Pinpoint the cell where the given text exists, returning its [x, y] midpoint coordinate. 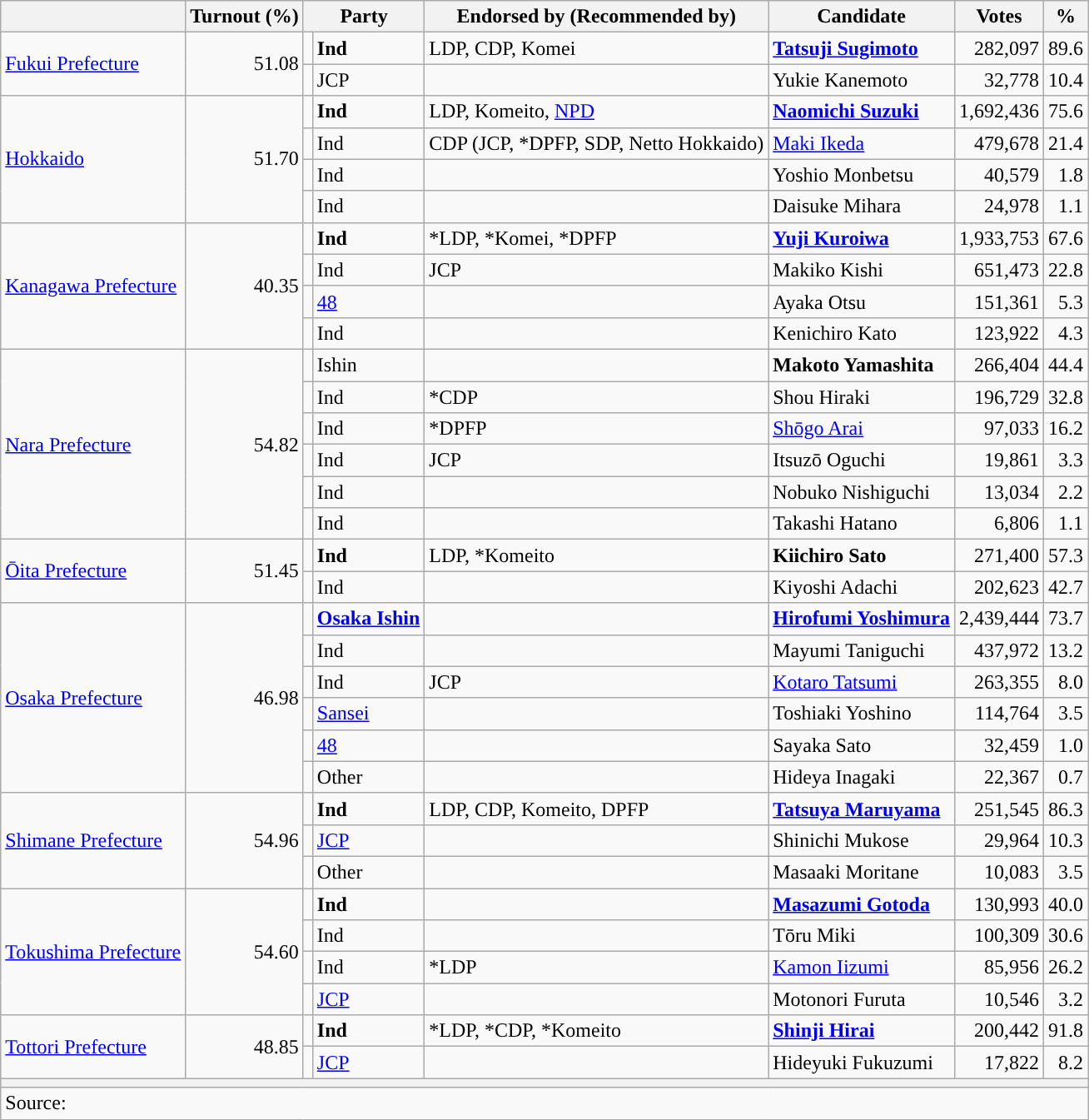
86.3 [1066, 809]
Fukui Prefecture [93, 64]
Yuji Kuroiwa [862, 238]
Nara Prefecture [93, 444]
8.2 [1066, 1063]
Endorsed by (Recommended by) [596, 17]
Kiichiro Sato [862, 555]
263,355 [999, 682]
Daisuke Mihara [862, 207]
10.3 [1066, 840]
3.2 [1066, 999]
13,034 [999, 492]
114,764 [999, 714]
Masaaki Moritane [862, 872]
*LDP, *Komei, *DPFP [596, 238]
Tatsuji Sugimoto [862, 48]
40.0 [1066, 903]
Source: [544, 1103]
Ōita Prefecture [93, 571]
Hirofumi Yoshimura [862, 619]
Nobuko Nishiguchi [862, 492]
57.3 [1066, 555]
Osaka Ishin [368, 619]
Kanagawa Prefecture [93, 286]
266,404 [999, 365]
2.2 [1066, 492]
LDP, CDP, Komeito, DPFP [596, 809]
26.2 [1066, 968]
% [1066, 17]
123,922 [999, 333]
6,806 [999, 524]
89.6 [1066, 48]
*CDP [596, 397]
Hideyuki Fukuzumi [862, 1063]
75.6 [1066, 112]
40.35 [245, 286]
5.3 [1066, 301]
Shimane Prefecture [93, 840]
16.2 [1066, 429]
Shōgo Arai [862, 429]
Makiko Kishi [862, 270]
8.0 [1066, 682]
30.6 [1066, 936]
1.8 [1066, 175]
130,993 [999, 903]
Sayaka Sato [862, 745]
4.3 [1066, 333]
LDP, Komeito, NPD [596, 112]
479,678 [999, 143]
24,978 [999, 207]
32,778 [999, 80]
42.7 [1066, 587]
54.60 [245, 951]
22.8 [1066, 270]
CDP (JCP, *DPFP, SDP, Netto Hokkaido) [596, 143]
19,861 [999, 460]
44.4 [1066, 365]
Party [364, 17]
Shou Hiraki [862, 397]
54.96 [245, 840]
10.4 [1066, 80]
271,400 [999, 555]
282,097 [999, 48]
Takashi Hatano [862, 524]
Kenichiro Kato [862, 333]
Kiyoshi Adachi [862, 587]
151,361 [999, 301]
Yukie Kanemoto [862, 80]
Votes [999, 17]
Tōru Miki [862, 936]
48.85 [245, 1047]
Yoshio Monbetsu [862, 175]
51.45 [245, 571]
251,545 [999, 809]
32.8 [1066, 397]
Itsuzō Oguchi [862, 460]
2,439,444 [999, 619]
Tokushima Prefecture [93, 951]
Masazumi Gotoda [862, 903]
51.08 [245, 64]
Shinichi Mukose [862, 840]
1,692,436 [999, 112]
202,623 [999, 587]
*DPFP [596, 429]
Makoto Yamashita [862, 365]
Tottori Prefecture [93, 1047]
Motonori Furuta [862, 999]
Shinji Hirai [862, 1031]
Mayumi Taniguchi [862, 650]
13.2 [1066, 650]
Kamon Iizumi [862, 968]
54.82 [245, 444]
Hideya Inagaki [862, 777]
*LDP, *CDP, *Komeito [596, 1031]
437,972 [999, 650]
21.4 [1066, 143]
Tatsuya Maruyama [862, 809]
651,473 [999, 270]
Sansei [368, 714]
Hokkaido [93, 159]
10,083 [999, 872]
0.7 [1066, 777]
73.7 [1066, 619]
100,309 [999, 936]
*LDP [596, 968]
Osaka Prefecture [93, 698]
51.70 [245, 159]
17,822 [999, 1063]
91.8 [1066, 1031]
Candidate [862, 17]
Ishin [368, 365]
1.0 [1066, 745]
67.6 [1066, 238]
Naomichi Suzuki [862, 112]
Ayaka Otsu [862, 301]
85,956 [999, 968]
40,579 [999, 175]
LDP, CDP, Komei [596, 48]
3.3 [1066, 460]
Toshiaki Yoshino [862, 714]
LDP, *Komeito [596, 555]
46.98 [245, 698]
22,367 [999, 777]
1,933,753 [999, 238]
Maki Ikeda [862, 143]
10,546 [999, 999]
29,964 [999, 840]
Turnout (%) [245, 17]
97,033 [999, 429]
32,459 [999, 745]
196,729 [999, 397]
200,442 [999, 1031]
Kotaro Tatsumi [862, 682]
